Scan for the cell matching the given text and deliver its [x, y] coordinate at center. 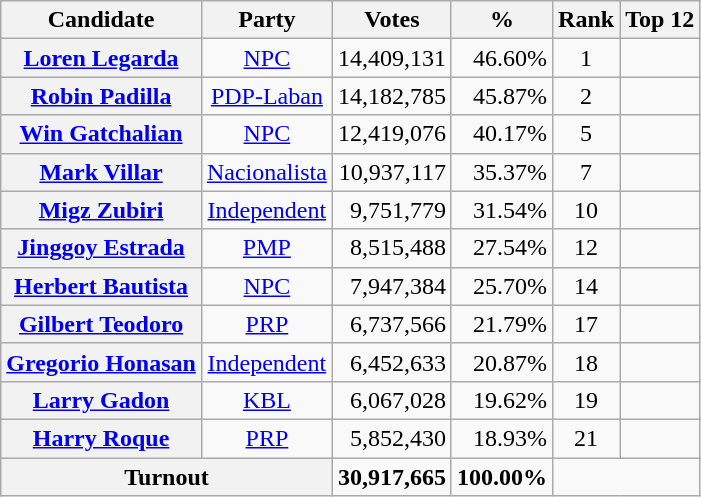
Harry Roque [102, 438]
Nacionalista [266, 172]
31.54% [502, 210]
12 [586, 248]
Gilbert Teodoro [102, 324]
2 [586, 96]
Turnout [167, 477]
PDP-Laban [266, 96]
14,182,785 [392, 96]
KBL [266, 400]
14 [586, 286]
9,751,779 [392, 210]
7,947,384 [392, 286]
20.87% [502, 362]
12,419,076 [392, 134]
1 [586, 58]
100.00% [502, 477]
8,515,488 [392, 248]
18 [586, 362]
27.54% [502, 248]
Herbert Bautista [102, 286]
Migz Zubiri [102, 210]
18.93% [502, 438]
17 [586, 324]
19.62% [502, 400]
Party [266, 20]
Votes [392, 20]
6,737,566 [392, 324]
7 [586, 172]
21 [586, 438]
40.17% [502, 134]
Larry Gadon [102, 400]
Mark Villar [102, 172]
30,917,665 [392, 477]
45.87% [502, 96]
46.60% [502, 58]
5 [586, 134]
6,452,633 [392, 362]
Win Gatchalian [102, 134]
25.70% [502, 286]
Loren Legarda [102, 58]
% [502, 20]
Robin Padilla [102, 96]
10 [586, 210]
10,937,117 [392, 172]
Candidate [102, 20]
Rank [586, 20]
PMP [266, 248]
5,852,430 [392, 438]
Gregorio Honasan [102, 362]
6,067,028 [392, 400]
21.79% [502, 324]
35.37% [502, 172]
19 [586, 400]
Top 12 [660, 20]
Jinggoy Estrada [102, 248]
14,409,131 [392, 58]
